Detect which cell encompasses the target text, then output its [X, Y] center coordinate. 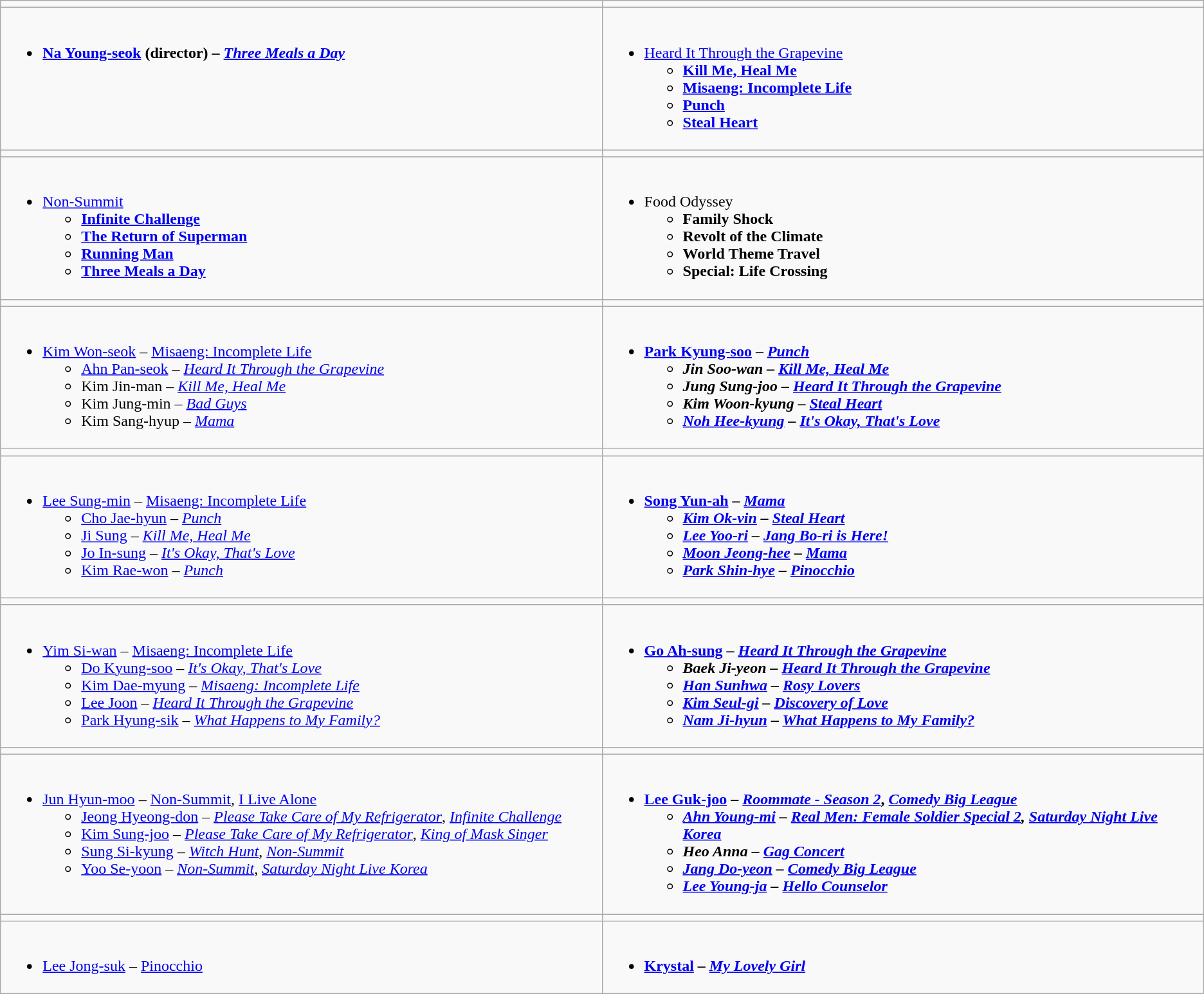
Lee Jong-suk – Pinocchio [301, 957]
Heard It Through the GrapevineKill Me, Heal MeMisaeng: Incomplete LifePunchSteal Heart [903, 78]
Krystal – My Lovely Girl [903, 957]
Song Yun-ah – MamaKim Ok-vin – Steal HeartLee Yoo-ri – Jang Bo-ri is Here!Moon Jeong-hee – MamaPark Shin-hye – Pinocchio [903, 526]
Na Young-seok (director) – Three Meals a Day [301, 78]
Lee Sung-min – Misaeng: Incomplete LifeCho Jae-hyun – PunchJi Sung – Kill Me, Heal MeJo In-sung – It's Okay, That's LoveKim Rae-won – Punch [301, 526]
Food OdysseyFamily ShockRevolt of the ClimateWorld Theme TravelSpecial: Life Crossing [903, 228]
Non-SummitInfinite ChallengeThe Return of SupermanRunning ManThree Meals a Day [301, 228]
